Identify which cell holds the provided text, then report its [X, Y] central coordinate. 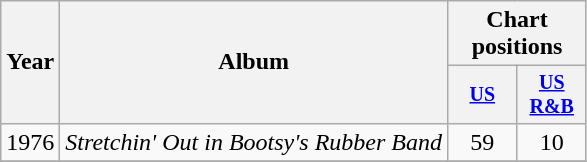
1976 [30, 142]
10 [552, 142]
Album [254, 62]
US [482, 94]
USR&B [552, 94]
Year [30, 62]
59 [482, 142]
Stretchin' Out in Bootsy's Rubber Band [254, 142]
Chart positions [518, 34]
